Locate the cell with the specified text and output its (X, Y) center coordinate. 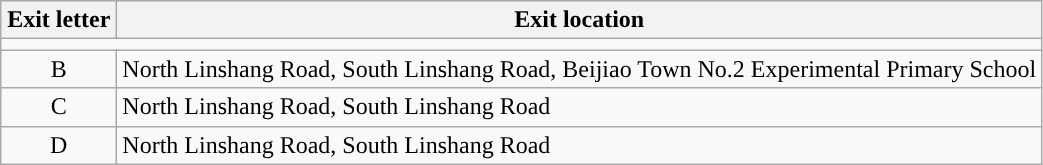
B (59, 69)
Exit letter (59, 20)
North Linshang Road, South Linshang Road, Beijiao Town No.2 Experimental Primary School (580, 69)
D (59, 145)
Exit location (580, 20)
C (59, 107)
